From the cell containing the given text, extract its center point as (X, Y) coordinate. 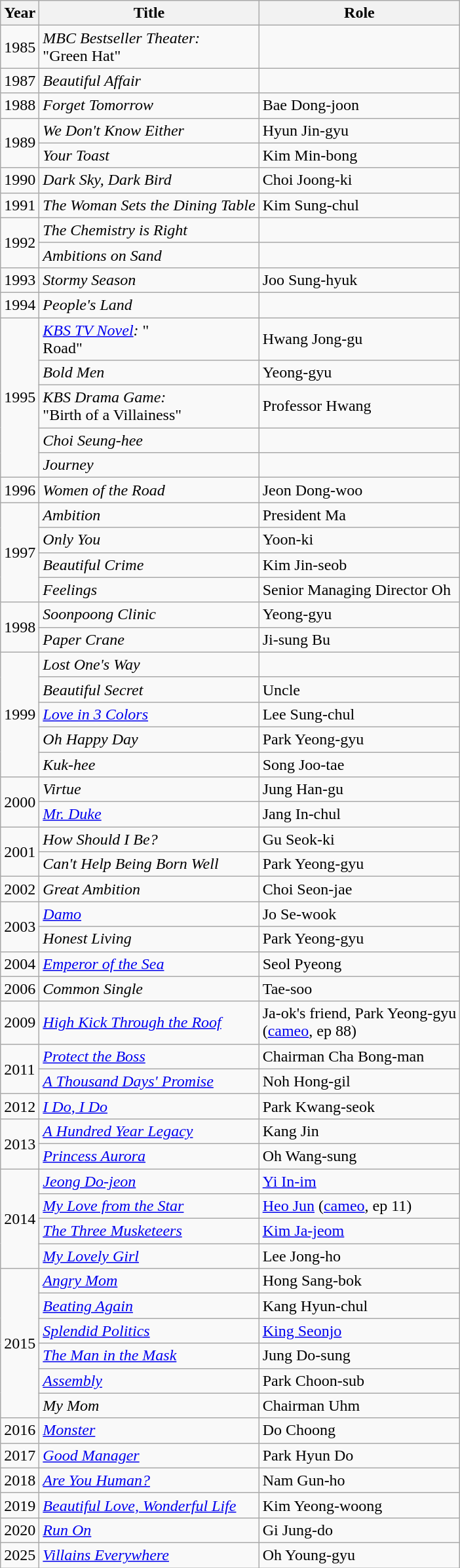
Good Manager (149, 1455)
2013 (20, 1143)
Assembly (149, 1381)
Bae Dong-joon (359, 105)
1985 (20, 47)
Virtue (149, 790)
Nam Gun-ho (359, 1480)
Professor Hwang (359, 406)
Kim Sung-chul (359, 205)
1990 (20, 180)
2004 (20, 964)
Park Hyun Do (359, 1455)
My Mom (149, 1405)
Park Choon-sub (359, 1381)
Role (359, 13)
Kang Jin (359, 1131)
1997 (20, 552)
2017 (20, 1455)
Journey (149, 465)
Women of the Road (149, 490)
Kim Min-bong (359, 155)
Only You (149, 540)
KBS Drama Game: "Birth of a Villainess" (149, 406)
Can't Help Being Born Well (149, 864)
Soonpoong Clinic (149, 615)
Protect the Boss (149, 1056)
Gi Jung-do (359, 1530)
Kim Yeong-woong (359, 1505)
1995 (20, 397)
Oh Happy Day (149, 739)
Hyun Jin-gyu (359, 130)
Beautiful Crime (149, 565)
1993 (20, 280)
Jo Se-wook (359, 914)
Honest Living (149, 939)
2011 (20, 1069)
Park Kwang-seok (359, 1106)
Oh Young-gyu (359, 1555)
Title (149, 13)
Do Choong (359, 1430)
Ambitions on Sand (149, 255)
Gu Seok-ki (359, 839)
1992 (20, 242)
We Don't Know Either (149, 130)
2014 (20, 1219)
How Should I Be? (149, 839)
MBC Bestseller Theater: "Green Hat" (149, 47)
1987 (20, 81)
Ja-ok's friend, Park Yeong-gyu (cameo, ep 88) (359, 1022)
The Chemistry is Right (149, 230)
1989 (20, 143)
Senior Managing Director Oh (359, 590)
My Love from the Star (149, 1206)
A Hundred Year Legacy (149, 1131)
2018 (20, 1480)
2015 (20, 1343)
Stormy Season (149, 280)
I Do, I Do (149, 1106)
1988 (20, 105)
Beating Again (149, 1306)
2001 (20, 852)
Hong Sang-bok (359, 1281)
2016 (20, 1430)
2003 (20, 927)
The Man in the Mask (149, 1356)
1991 (20, 205)
1994 (20, 305)
The Woman Sets the Dining Table (149, 205)
Choi Seung-hee (149, 440)
Dark Sky, Dark Bird (149, 180)
President Ma (359, 515)
2012 (20, 1106)
Chairman Cha Bong-man (359, 1056)
Jang In-chul (359, 814)
Villains Everywhere (149, 1555)
Noh Hong-gil (359, 1081)
Monster (149, 1430)
Tae-soo (359, 989)
2025 (20, 1555)
Yi In-im (359, 1181)
Your Toast (149, 155)
1999 (20, 714)
Uncle (359, 689)
Lee Sung-chul (359, 714)
2009 (20, 1022)
Song Joo-tae (359, 765)
Lost One's Way (149, 664)
Heo Jun (cameo, ep 11) (359, 1206)
Lee Jong-ho (359, 1256)
Beautiful Love, Wonderful Life (149, 1505)
Mr. Duke (149, 814)
Common Single (149, 989)
A Thousand Days' Promise (149, 1081)
Princess Aurora (149, 1156)
2002 (20, 889)
Kim Ja-jeom (359, 1231)
2019 (20, 1505)
1998 (20, 627)
2020 (20, 1530)
Bold Men (149, 373)
Ji-sung Bu (359, 640)
Chairman Uhm (359, 1405)
Emperor of the Sea (149, 964)
Run On (149, 1530)
2000 (20, 802)
Kang Hyun-chul (359, 1306)
Love in 3 Colors (149, 714)
Damo (149, 914)
Are You Human? (149, 1480)
2006 (20, 989)
Beautiful Secret (149, 689)
High Kick Through the Roof (149, 1022)
Choi Joong-ki (359, 180)
Forget Tomorrow (149, 105)
Ambition (149, 515)
My Lovely Girl (149, 1256)
Seol Pyeong (359, 964)
Jeong Do-jeon (149, 1181)
Kuk-hee (149, 765)
KBS TV Novel: "Road" (149, 338)
Yoon-ki (359, 540)
Joo Sung-hyuk (359, 280)
Great Ambition (149, 889)
Jung Han-gu (359, 790)
Choi Seon-jae (359, 889)
Hwang Jong-gu (359, 338)
King Seonjo (359, 1331)
Oh Wang-sung (359, 1156)
Jeon Dong-woo (359, 490)
The Three Musketeers (149, 1231)
Splendid Politics (149, 1331)
Feelings (149, 590)
1996 (20, 490)
Beautiful Affair (149, 81)
Year (20, 13)
Angry Mom (149, 1281)
Paper Crane (149, 640)
Jung Do-sung (359, 1356)
People's Land (149, 305)
Kim Jin-seob (359, 565)
